Scan for the cell matching the given text and deliver its (X, Y) coordinate at center. 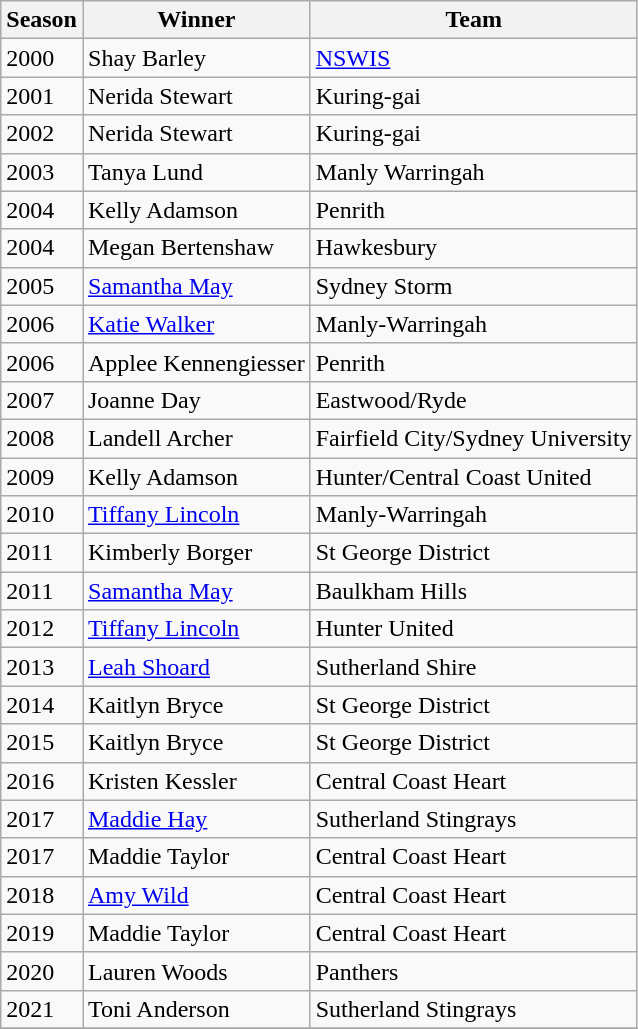
Amy Wild (196, 895)
Maddie Hay (196, 819)
NSWIS (474, 58)
Baulkham Hills (474, 591)
2015 (42, 743)
Sutherland Shire (474, 667)
Panthers (474, 971)
2013 (42, 667)
Leah Shoard (196, 667)
2008 (42, 438)
Applee Kennengiesser (196, 362)
2018 (42, 895)
Megan Bertenshaw (196, 248)
Hunter/Central Coast United (474, 477)
2002 (42, 134)
Joanne Day (196, 400)
Tanya Lund (196, 172)
Kimberly Borger (196, 553)
Landell Archer (196, 438)
2007 (42, 400)
Season (42, 20)
Kristen Kessler (196, 781)
2014 (42, 705)
Toni Anderson (196, 1009)
2001 (42, 96)
2019 (42, 933)
Team (474, 20)
Manly Warringah (474, 172)
2003 (42, 172)
Eastwood/Ryde (474, 400)
Hunter United (474, 629)
2010 (42, 515)
Katie Walker (196, 324)
2016 (42, 781)
Shay Barley (196, 58)
2000 (42, 58)
2021 (42, 1009)
2009 (42, 477)
2005 (42, 286)
2012 (42, 629)
Winner (196, 20)
2020 (42, 971)
Fairfield City/Sydney University (474, 438)
Hawkesbury (474, 248)
Sydney Storm (474, 286)
Lauren Woods (196, 971)
